Output the [x, y] coordinate of the center of the cell containing the given text.  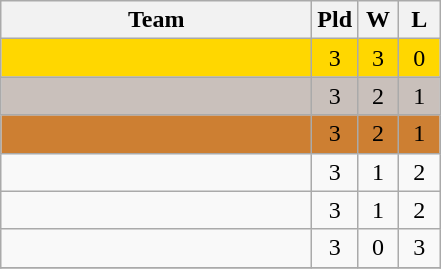
L [420, 20]
W [378, 20]
Pld [335, 20]
Team [156, 20]
